Search for the cell housing the specified text and yield its (X, Y) center coordinate. 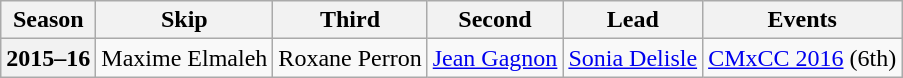
CMxCC 2016 (6th) (802, 58)
Jean Gagnon (495, 58)
Skip (184, 20)
Season (48, 20)
2015–16 (48, 58)
Lead (633, 20)
Sonia Delisle (633, 58)
Maxime Elmaleh (184, 58)
Events (802, 20)
Roxane Perron (350, 58)
Second (495, 20)
Third (350, 20)
